Identify which cell holds the provided text, then report its [X, Y] central coordinate. 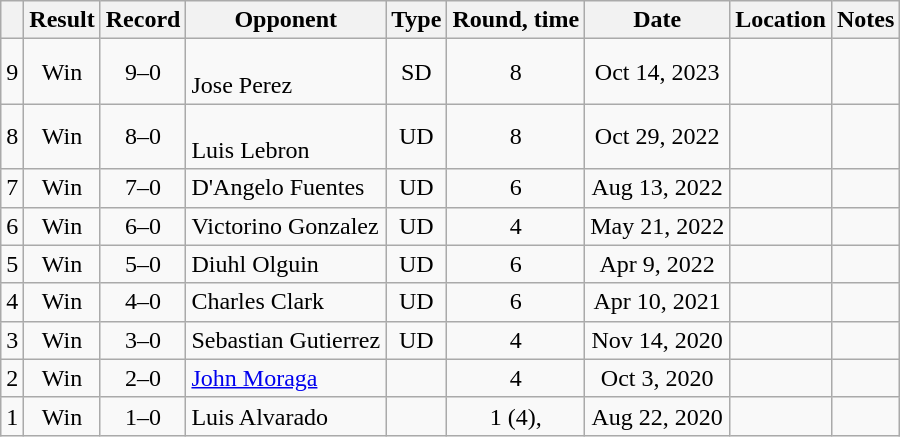
John Moraga [286, 378]
Aug 22, 2020 [658, 416]
8–0 [143, 136]
Aug 13, 2022 [658, 188]
SD [416, 72]
Location [781, 20]
Apr 9, 2022 [658, 264]
1 (4), [516, 416]
9–0 [143, 72]
7 [12, 188]
Victorino Gonzalez [286, 226]
Type [416, 20]
Charles Clark [286, 302]
2 [12, 378]
Diuhl Olguin [286, 264]
D'Angelo Fuentes [286, 188]
Oct 3, 2020 [658, 378]
Nov 14, 2020 [658, 340]
3 [12, 340]
Jose Perez [286, 72]
Record [143, 20]
1 [12, 416]
Luis Lebron [286, 136]
Opponent [286, 20]
Oct 29, 2022 [658, 136]
6–0 [143, 226]
9 [12, 72]
Apr 10, 2021 [658, 302]
Sebastian Gutierrez [286, 340]
Notes [865, 20]
1–0 [143, 416]
Oct 14, 2023 [658, 72]
2–0 [143, 378]
Luis Alvarado [286, 416]
3–0 [143, 340]
Result [62, 20]
7–0 [143, 188]
Date [658, 20]
4–0 [143, 302]
5 [12, 264]
5–0 [143, 264]
Round, time [516, 20]
May 21, 2022 [658, 226]
